Determine the [X, Y] coordinate at the center of the cell enclosing the given text.  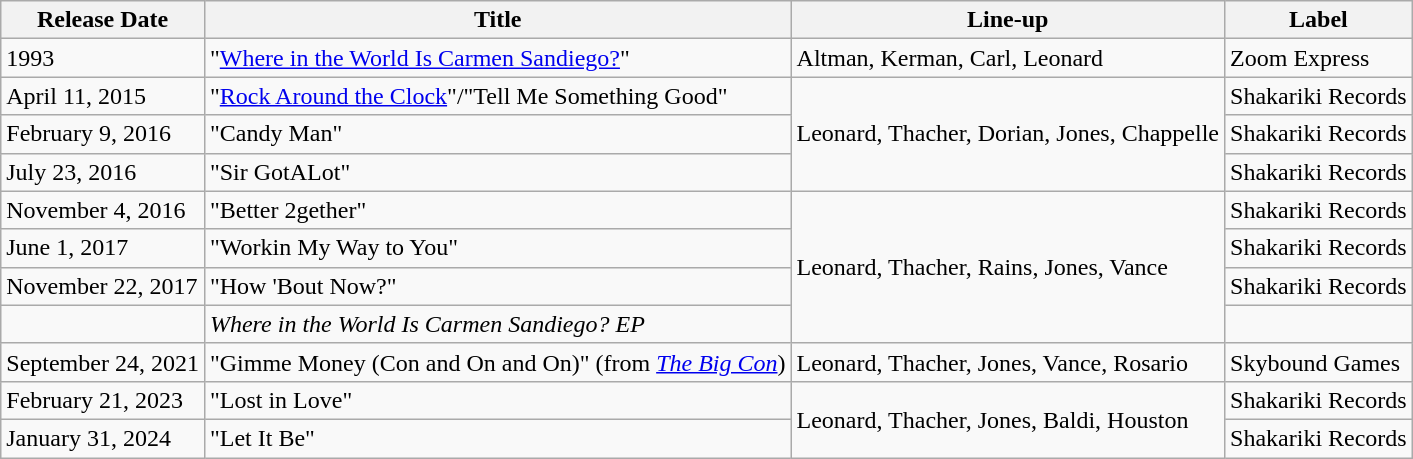
"How 'Bout Now?" [498, 286]
November 22, 2017 [103, 286]
Where in the World Is Carmen Sandiego? EP [498, 324]
April 11, 2015 [103, 96]
"Rock Around the Clock"/"Tell Me Something Good" [498, 96]
"Let It Be" [498, 438]
"Better 2gether" [498, 210]
Leonard, Thacher, Jones, Baldi, Houston [1008, 419]
Altman, Kerman, Carl, Leonard [1008, 58]
June 1, 2017 [103, 248]
"Sir GotALot" [498, 172]
February 21, 2023 [103, 400]
February 9, 2016 [103, 134]
Leonard, Thacher, Rains, Jones, Vance [1008, 267]
Zoom Express [1319, 58]
Label [1319, 20]
Release Date [103, 20]
"Lost in Love" [498, 400]
"Where in the World Is Carmen Sandiego?" [498, 58]
"Gimme Money (Con and On and On)" (from The Big Con) [498, 362]
July 23, 2016 [103, 172]
Line-up [1008, 20]
1993 [103, 58]
Skybound Games [1319, 362]
Leonard, Thacher, Dorian, Jones, Chappelle [1008, 134]
September 24, 2021 [103, 362]
"Workin My Way to You" [498, 248]
January 31, 2024 [103, 438]
Title [498, 20]
"Candy Man" [498, 134]
Leonard, Thacher, Jones, Vance, Rosario [1008, 362]
November 4, 2016 [103, 210]
